Determine the [x, y] coordinate at the center of the cell enclosing the given text.  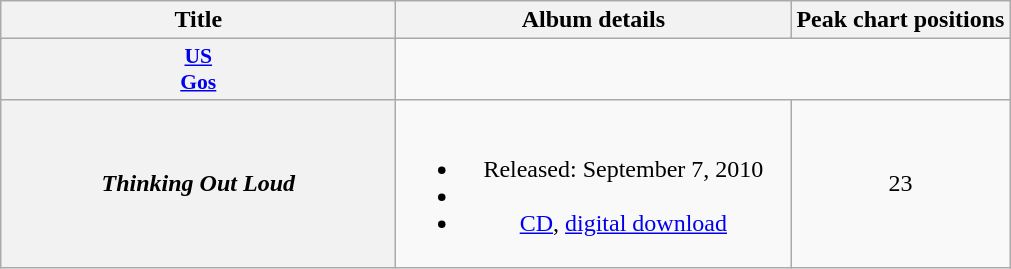
Album details [594, 20]
Title [198, 20]
USGos [198, 70]
Peak chart positions [900, 20]
23 [900, 184]
Released: September 7, 2010CD, digital download [594, 184]
Thinking Out Loud [198, 184]
